Scan for the cell matching the given text and deliver its [x, y] coordinate at center. 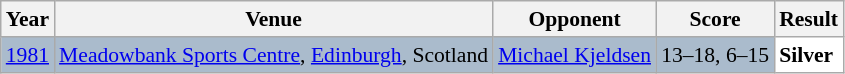
Score [715, 19]
Silver [808, 55]
Year [28, 19]
Michael Kjeldsen [574, 55]
Meadowbank Sports Centre, Edinburgh, Scotland [274, 55]
13–18, 6–15 [715, 55]
1981 [28, 55]
Opponent [574, 19]
Result [808, 19]
Venue [274, 19]
